Extract the [X, Y] coordinate from the center of the cell holding the provided text.  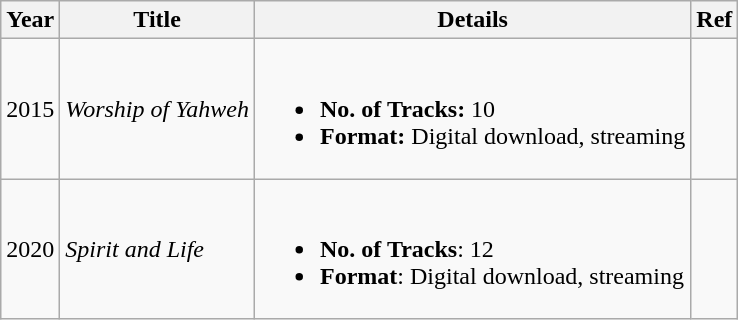
2020 [30, 249]
Worship of Yahweh [158, 109]
Ref [714, 20]
Title [158, 20]
No. of Tracks: 12Format: Digital download, streaming [472, 249]
Details [472, 20]
Spirit and Life [158, 249]
2015 [30, 109]
No. of Tracks: 10Format: Digital download, streaming [472, 109]
Year [30, 20]
